Return the [X, Y] coordinate for the center point of the cell that contains the specified text.  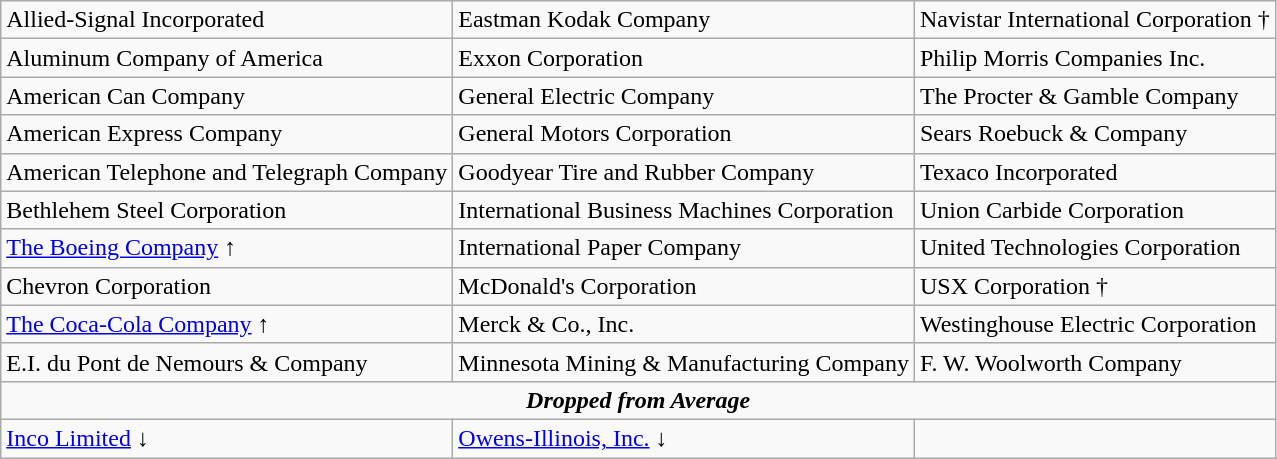
International Paper Company [684, 248]
United Technologies Corporation [1094, 248]
Philip Morris Companies Inc. [1094, 58]
Eastman Kodak Company [684, 20]
Exxon Corporation [684, 58]
General Electric Company [684, 96]
Minnesota Mining & Manufacturing Company [684, 362]
Merck & Co., Inc. [684, 324]
F. W. Woolworth Company [1094, 362]
Texaco Incorporated [1094, 172]
The Coca-Cola Company ↑ [227, 324]
E.I. du Pont de Nemours & Company [227, 362]
USX Corporation † [1094, 286]
The Procter & Gamble Company [1094, 96]
Chevron Corporation [227, 286]
Goodyear Tire and Rubber Company [684, 172]
The Boeing Company ↑ [227, 248]
McDonald's Corporation [684, 286]
Bethlehem Steel Corporation [227, 210]
Allied-Signal Incorporated [227, 20]
American Telephone and Telegraph Company [227, 172]
International Business Machines Corporation [684, 210]
Westinghouse Electric Corporation [1094, 324]
Navistar International Corporation † [1094, 20]
Union Carbide Corporation [1094, 210]
General Motors Corporation [684, 134]
American Can Company [227, 96]
Dropped from Average [638, 400]
Sears Roebuck & Company [1094, 134]
Inco Limited ↓ [227, 438]
Aluminum Company of America [227, 58]
Owens-Illinois, Inc. ↓ [684, 438]
American Express Company [227, 134]
